Return [X, Y] of the center of cell containing provided text 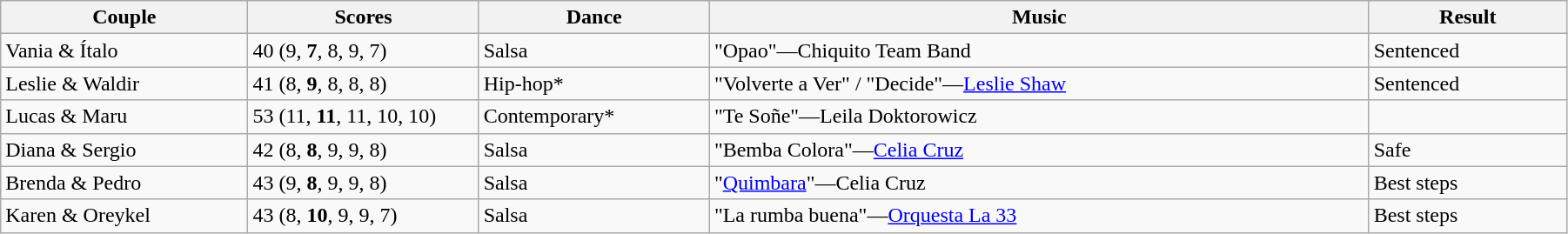
"Opao"—Chiquito Team Band [1039, 50]
Safe [1467, 150]
Couple [124, 17]
"Volverte a Ver" / "Decide"—Leslie Shaw [1039, 84]
42 (8, 8, 9, 9, 8) [364, 150]
"Bemba Colora"—Celia Cruz [1039, 150]
41 (8, 9, 8, 8, 8) [364, 84]
"Quimbara"—Celia Cruz [1039, 183]
"La rumba buena"—Orquesta La 33 [1039, 216]
Leslie & Waldir [124, 84]
Hip-hop* [593, 84]
Karen & Oreykel [124, 216]
43 (8, 10, 9, 9, 7) [364, 216]
Music [1039, 17]
43 (9, 8, 9, 9, 8) [364, 183]
40 (9, 7, 8, 9, 7) [364, 50]
Dance [593, 17]
Result [1467, 17]
Vania & Ítalo [124, 50]
Contemporary* [593, 117]
Diana & Sergio [124, 150]
Brenda & Pedro [124, 183]
"Te Soñe"—Leila Doktorowicz [1039, 117]
53 (11, 11, 11, 10, 10) [364, 117]
Scores [364, 17]
Lucas & Maru [124, 117]
